Pinpoint the cell where the given text exists, returning its [X, Y] midpoint coordinate. 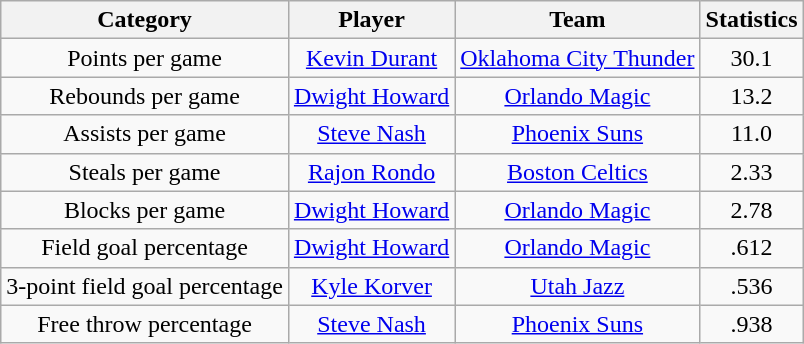
.612 [752, 248]
Player [371, 20]
Kevin Durant [371, 58]
Boston Celtics [578, 172]
2.33 [752, 172]
Field goal percentage [145, 248]
Steals per game [145, 172]
Oklahoma City Thunder [578, 58]
Statistics [752, 20]
Category [145, 20]
Blocks per game [145, 210]
Assists per game [145, 134]
Rajon Rondo [371, 172]
Team [578, 20]
Points per game [145, 58]
Rebounds per game [145, 96]
11.0 [752, 134]
.938 [752, 324]
Kyle Korver [371, 286]
3-point field goal percentage [145, 286]
Free throw percentage [145, 324]
.536 [752, 286]
13.2 [752, 96]
2.78 [752, 210]
Utah Jazz [578, 286]
30.1 [752, 58]
